Determine the (x, y) coordinate at the center of the cell enclosing the given text.  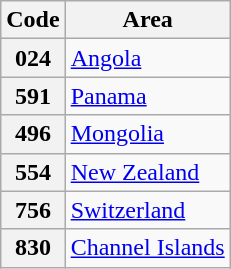
Panama (148, 96)
591 (33, 96)
554 (33, 172)
024 (33, 58)
830 (33, 248)
Switzerland (148, 210)
Mongolia (148, 134)
Code (33, 20)
496 (33, 134)
Area (148, 20)
New Zealand (148, 172)
756 (33, 210)
Angola (148, 58)
Channel Islands (148, 248)
